Output the [x, y] coordinate of the center of the cell containing the given text.  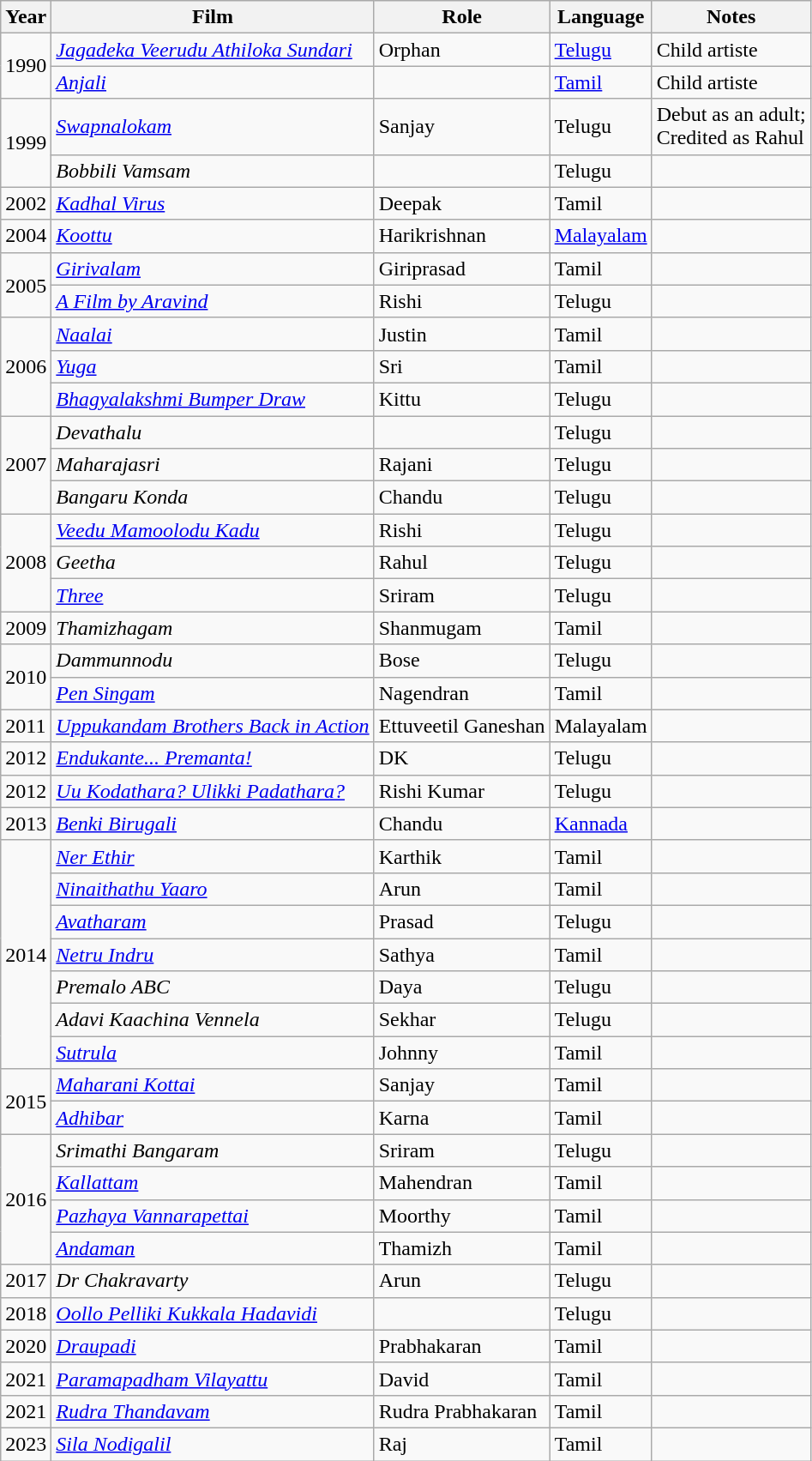
2013 [26, 824]
Uppukandam Brothers Back in Action [213, 726]
2007 [26, 464]
Moorthy [461, 1216]
Film [213, 17]
Uu Kodathara? Ulikki Padathara? [213, 791]
Thamizhagam [213, 628]
Dammunnodu [213, 661]
Jagadeka Veerudu Athiloka Sundari [213, 50]
2020 [26, 1346]
A Film by Aravind [213, 301]
Notes [731, 17]
2009 [26, 628]
2023 [26, 1444]
Benki Birugali [213, 824]
Year [26, 17]
Giriprasad [461, 269]
2004 [26, 236]
Johnny [461, 1053]
Three [213, 595]
Prabhakaran [461, 1346]
2011 [26, 726]
Sutrula [213, 1053]
Rahul [461, 563]
2018 [26, 1313]
Orphan [461, 50]
2008 [26, 563]
Shanmugam [461, 628]
Karthik [461, 856]
Adavi Kaachina Vennela [213, 1020]
Dr Chakravarty [213, 1281]
Justin [461, 334]
Rudra Thandavam [213, 1411]
Maharajasri [213, 465]
Srimathi Bangaram [213, 1150]
Devathalu [213, 432]
Adhibar [213, 1118]
2002 [26, 203]
Avatharam [213, 921]
Veedu Mamoolodu Kadu [213, 530]
Harikrishnan [461, 236]
Nagendran [461, 693]
Bhagyalakshmi Bumper Draw [213, 399]
Sri [461, 366]
Mahendran [461, 1183]
Draupadi [213, 1346]
Ninaithathu Yaaro [213, 889]
Language [600, 17]
DK [461, 758]
Sathya [461, 955]
2014 [26, 954]
Endukante... Premanta! [213, 758]
Deepak [461, 203]
Girivalam [213, 269]
Kallattam [213, 1183]
Ner Ethir [213, 856]
Pen Singam [213, 693]
Kadhal Virus [213, 203]
Geetha [213, 563]
Oollo Pelliki Kukkala Hadavidi [213, 1313]
Pazhaya Vannarapettai [213, 1216]
2016 [26, 1199]
Sila Nodigalil [213, 1444]
1990 [26, 66]
Raj [461, 1444]
2010 [26, 677]
Daya [461, 987]
Rishi Kumar [461, 791]
Debut as an adult;Credited as Rahul [731, 127]
Netru Indru [213, 955]
Ettuveetil Ganeshan [461, 726]
David [461, 1379]
Yuga [213, 366]
2006 [26, 366]
Sekhar [461, 1020]
Bangaru Konda [213, 498]
Paramapadham Vilayattu [213, 1379]
2005 [26, 285]
1999 [26, 142]
Kannada [600, 824]
Maharani Kottai [213, 1085]
Anjali [213, 82]
Kittu [461, 399]
Naalai [213, 334]
Koottu [213, 236]
Andaman [213, 1248]
Rudra Prabhakaran [461, 1411]
Thamizh [461, 1248]
Prasad [461, 921]
Premalo ABC [213, 987]
2015 [26, 1102]
Bobbili Vamsam [213, 171]
Karna [461, 1118]
Swapnalokam [213, 127]
2017 [26, 1281]
Bose [461, 661]
Rajani [461, 465]
Role [461, 17]
